Search for the cell housing the specified text and yield its [x, y] center coordinate. 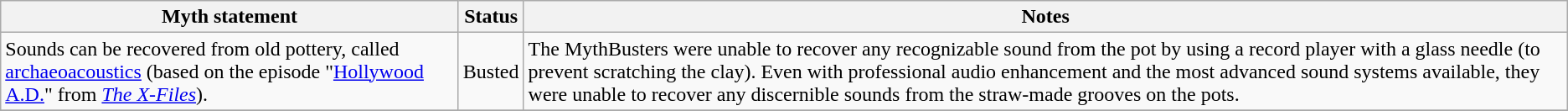
Busted [491, 71]
Myth statement [230, 17]
Sounds can be recovered from old pottery, called archaeoacoustics (based on the episode "Hollywood A.D." from The X-Files). [230, 71]
Notes [1045, 17]
Status [491, 17]
